Identify which cell holds the provided text, then report its [x, y] central coordinate. 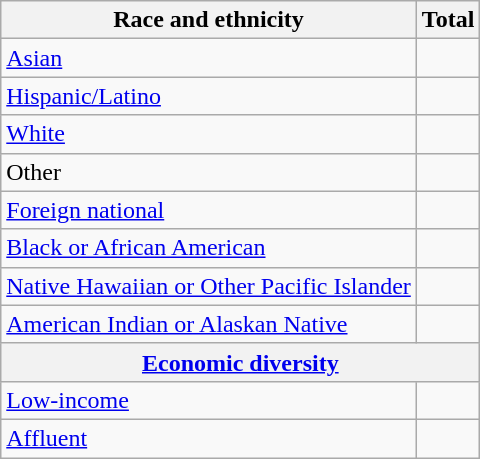
Race and ethnicity [209, 20]
Affluent [209, 438]
Native Hawaiian or Other Pacific Islander [209, 286]
Foreign national [209, 210]
Other [209, 172]
Total [448, 20]
American Indian or Alaskan Native [209, 324]
Asian [209, 58]
Low-income [209, 400]
Black or African American [209, 248]
Economic diversity [240, 362]
White [209, 134]
Hispanic/Latino [209, 96]
